Provide the (x, y) coordinate of the cell's center where the given text is located.  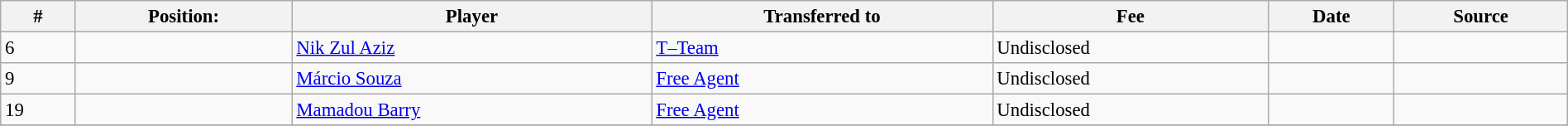
Player (471, 17)
Date (1331, 17)
T–Team (822, 48)
Position: (184, 17)
Márcio Souza (471, 79)
Source (1480, 17)
Transferred to (822, 17)
# (38, 17)
19 (38, 110)
Fee (1131, 17)
Nik Zul Aziz (471, 48)
6 (38, 48)
Mamadou Barry (471, 110)
9 (38, 79)
